Pinpoint the cell where the given text exists, returning its [X, Y] midpoint coordinate. 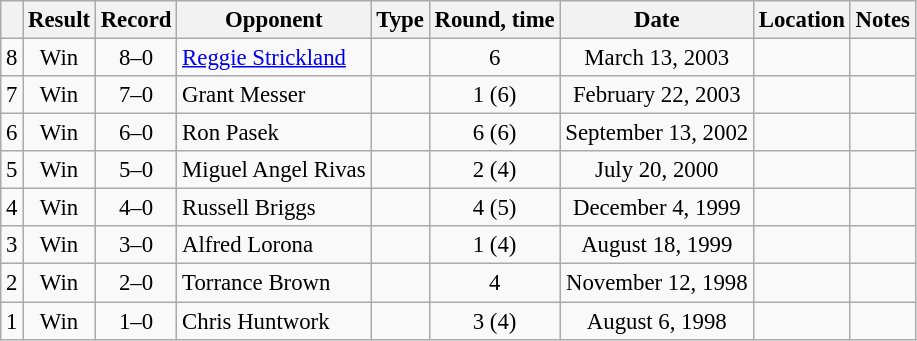
Notes [882, 20]
8 [12, 58]
Miguel Angel Rivas [274, 170]
November 12, 1998 [656, 283]
7 [12, 95]
Result [60, 20]
March 13, 2003 [656, 58]
Type [400, 20]
1 (6) [494, 95]
5–0 [136, 170]
December 4, 1999 [656, 208]
Grant Messer [274, 95]
2 [12, 283]
Round, time [494, 20]
2 (4) [494, 170]
February 22, 2003 [656, 95]
5 [12, 170]
8–0 [136, 58]
Date [656, 20]
3 (4) [494, 321]
Reggie Strickland [274, 58]
7–0 [136, 95]
6 (6) [494, 133]
Russell Briggs [274, 208]
3–0 [136, 245]
August 18, 1999 [656, 245]
6–0 [136, 133]
Chris Huntwork [274, 321]
Torrance Brown [274, 283]
Opponent [274, 20]
Location [802, 20]
August 6, 1998 [656, 321]
2–0 [136, 283]
4 (5) [494, 208]
1 (4) [494, 245]
1 [12, 321]
September 13, 2002 [656, 133]
Ron Pasek [274, 133]
3 [12, 245]
1–0 [136, 321]
Record [136, 20]
Alfred Lorona [274, 245]
July 20, 2000 [656, 170]
4–0 [136, 208]
